Output the [x, y] coordinate of the center of the cell containing the given text.  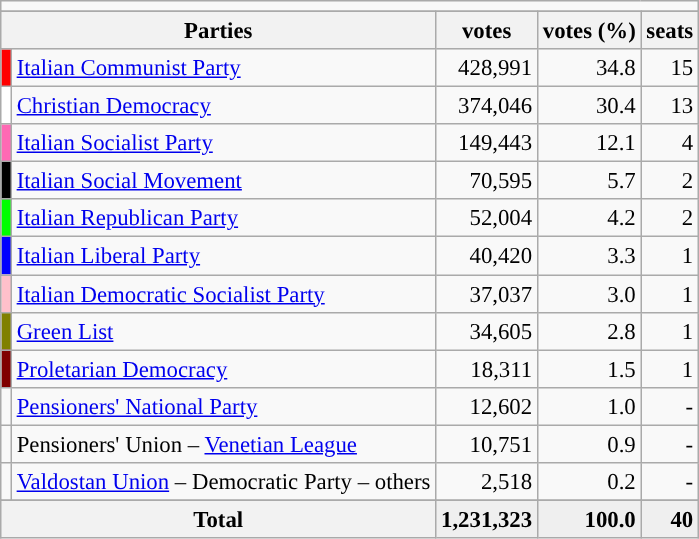
15 [670, 68]
2.8 [589, 331]
1.0 [589, 406]
70,595 [487, 181]
2,518 [487, 482]
Italian Socialist Party [223, 143]
votes (%) [589, 31]
34.8 [589, 68]
40,420 [487, 256]
3.0 [589, 294]
12.1 [589, 143]
Italian Social Movement [223, 181]
40 [670, 519]
30.4 [589, 106]
Valdostan Union – Democratic Party – others [223, 482]
Pensioners' National Party [223, 406]
13 [670, 106]
3.3 [589, 256]
0.2 [589, 482]
Total [218, 519]
Christian Democracy [223, 106]
votes [487, 31]
0.9 [589, 444]
Italian Liberal Party [223, 256]
Proletarian Democracy [223, 369]
374,046 [487, 106]
Pensioners' Union – Venetian League [223, 444]
37,037 [487, 294]
1,231,323 [487, 519]
52,004 [487, 219]
seats [670, 31]
10,751 [487, 444]
Italian Communist Party [223, 68]
4.2 [589, 219]
Parties [218, 31]
Italian Republican Party [223, 219]
100.0 [589, 519]
Italian Democratic Socialist Party [223, 294]
Green List [223, 331]
12,602 [487, 406]
34,605 [487, 331]
428,991 [487, 68]
1.5 [589, 369]
4 [670, 143]
18,311 [487, 369]
149,443 [487, 143]
5.7 [589, 181]
